Output the [X, Y] coordinate of the center of the cell containing the given text.  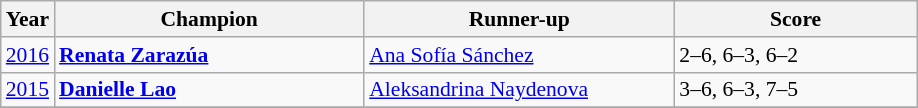
2–6, 6–3, 6–2 [796, 55]
2016 [28, 55]
Year [28, 19]
Danielle Lao [209, 90]
Runner-up [519, 19]
Champion [209, 19]
3–6, 6–3, 7–5 [796, 90]
Score [796, 19]
Renata Zarazúa [209, 55]
2015 [28, 90]
Aleksandrina Naydenova [519, 90]
Ana Sofía Sánchez [519, 55]
